Scan for the cell matching the given text and deliver its [x, y] coordinate at center. 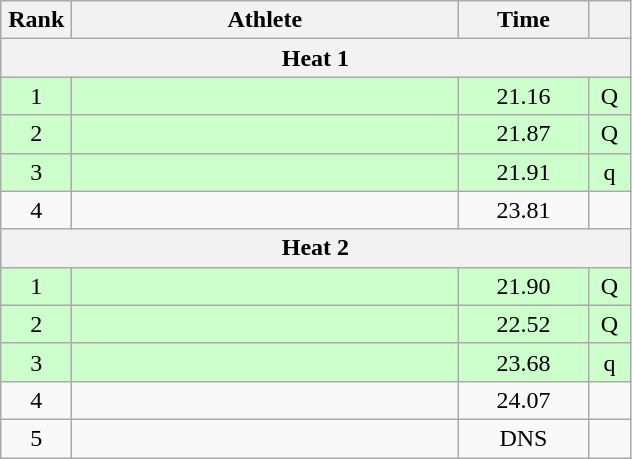
22.52 [524, 324]
Athlete [265, 20]
21.16 [524, 96]
Heat 2 [316, 248]
24.07 [524, 400]
DNS [524, 438]
5 [36, 438]
Heat 1 [316, 58]
23.81 [524, 210]
Time [524, 20]
21.87 [524, 134]
21.90 [524, 286]
23.68 [524, 362]
21.91 [524, 172]
Rank [36, 20]
